Locate the cell with the specified text and output its [X, Y] center coordinate. 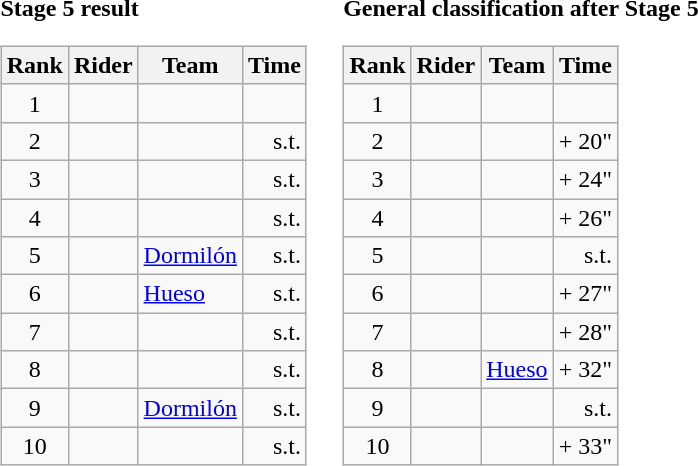
+ 24" [585, 179]
+ 20" [585, 141]
+ 27" [585, 294]
+ 33" [585, 446]
+ 26" [585, 217]
+ 28" [585, 332]
+ 32" [585, 370]
